Determine the (X, Y) coordinate at the center of the cell enclosing the given text.  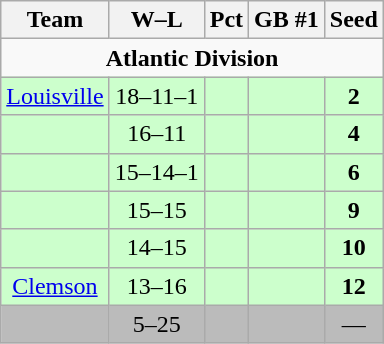
W–L (156, 20)
GB #1 (287, 20)
9 (354, 210)
15–14–1 (156, 172)
Seed (354, 20)
Louisville (55, 96)
4 (354, 134)
15–15 (156, 210)
12 (354, 286)
16–11 (156, 134)
6 (354, 172)
Atlantic Division (192, 58)
14–15 (156, 248)
18–11–1 (156, 96)
10 (354, 248)
13–16 (156, 286)
Team (55, 20)
5–25 (156, 324)
Clemson (55, 286)
Pct (226, 20)
— (354, 324)
2 (354, 96)
